Search for the cell housing the specified text and yield its [X, Y] center coordinate. 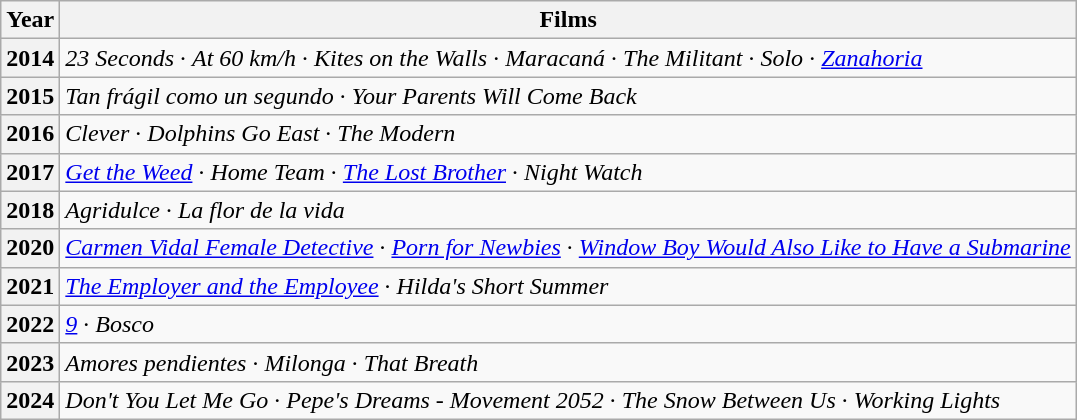
23 Seconds · At 60 km/h · Kites on the Walls · Maracaná · The Militant · Solo · Zanahoria [568, 58]
2018 [30, 210]
The Employer and the Employee · Hilda's Short Summer [568, 286]
2022 [30, 324]
2017 [30, 172]
2024 [30, 400]
2016 [30, 134]
9 · Bosco [568, 324]
Clever · Dolphins Go East · The Modern [568, 134]
2014 [30, 58]
2023 [30, 362]
2020 [30, 248]
Don't You Let Me Go · Pepe's Dreams - Movement 2052 · The Snow Between Us · Working Lights [568, 400]
Tan frágil como un segundo · Your Parents Will Come Back [568, 96]
Films [568, 20]
Agridulce · La flor de la vida [568, 210]
2021 [30, 286]
Amores pendientes · Milonga · That Breath [568, 362]
Year [30, 20]
Carmen Vidal Female Detective · Porn for Newbies · Window Boy Would Also Like to Have a Submarine [568, 248]
2015 [30, 96]
Get the Weed · Home Team · The Lost Brother · Night Watch [568, 172]
